Return (X, Y) of the center of cell containing provided text 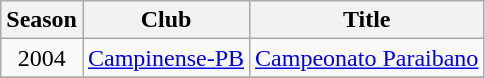
Campinense-PB (166, 58)
Campeonato Paraibano (367, 58)
Season (42, 20)
2004 (42, 58)
Title (367, 20)
Club (166, 20)
